Find where the given text appears and provide that cell's center as [x, y] coordinate. 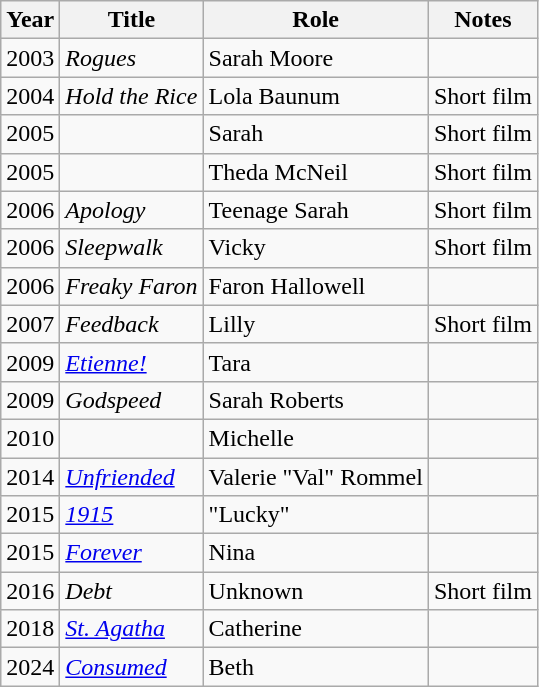
2024 [30, 667]
Sleepwalk [132, 248]
Theda McNeil [316, 172]
Title [132, 20]
Apology [132, 210]
Etienne! [132, 362]
2018 [30, 629]
Sarah Roberts [316, 400]
Sarah Moore [316, 58]
Faron Hallowell [316, 286]
Teenage Sarah [316, 210]
2003 [30, 58]
Lola Baunum [316, 96]
1915 [132, 515]
Hold the Rice [132, 96]
Feedback [132, 324]
Notes [482, 20]
2010 [30, 438]
Nina [316, 553]
Catherine [316, 629]
Godspeed [132, 400]
Beth [316, 667]
Debt [132, 591]
Forever [132, 553]
2014 [30, 477]
2016 [30, 591]
2004 [30, 96]
Tara [316, 362]
Year [30, 20]
Sarah [316, 134]
Unfriended [132, 477]
2007 [30, 324]
Freaky Faron [132, 286]
Valerie "Val" Rommel [316, 477]
"Lucky" [316, 515]
Consumed [132, 667]
Lilly [316, 324]
Vicky [316, 248]
Unknown [316, 591]
St. Agatha [132, 629]
Rogues [132, 58]
Michelle [316, 438]
Role [316, 20]
